Extract the (X, Y) coordinate from the center of the cell holding the provided text.  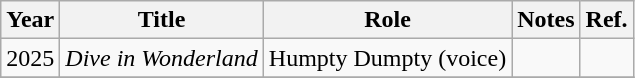
Ref. (606, 20)
Role (387, 20)
2025 (30, 58)
Notes (546, 20)
Title (162, 20)
Dive in Wonderland (162, 58)
Humpty Dumpty (voice) (387, 58)
Year (30, 20)
